For the text-containing cell, return its midpoint in (x, y) coordinate format. 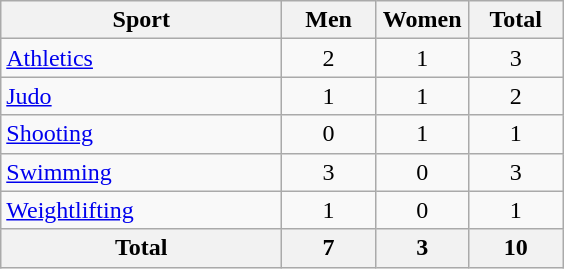
Women (422, 20)
Sport (142, 20)
Shooting (142, 134)
Men (329, 20)
10 (516, 248)
7 (329, 248)
Athletics (142, 58)
Judo (142, 96)
Swimming (142, 172)
Weightlifting (142, 210)
